Return the [x, y] coordinate for the center point of the cell that contains the specified text.  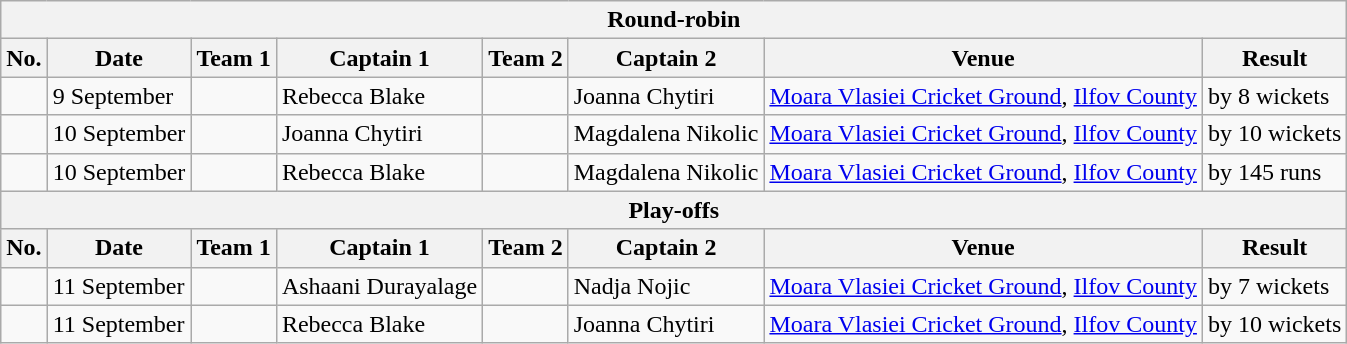
by 145 runs [1274, 172]
Round-robin [674, 20]
by 7 wickets [1274, 286]
Nadja Nojic [666, 286]
by 8 wickets [1274, 96]
Ashaani Durayalage [379, 286]
9 September [119, 96]
Play-offs [674, 210]
